Scan for the cell matching the given text and deliver its (x, y) coordinate at center. 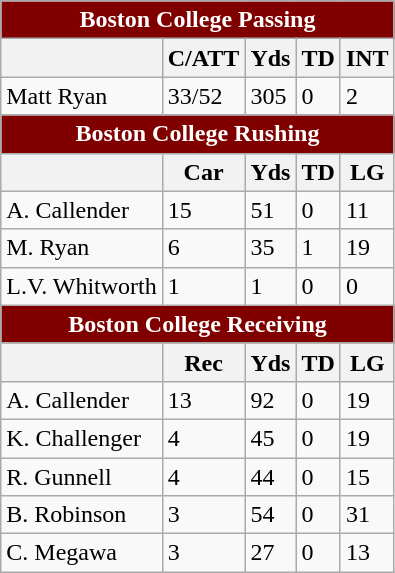
31 (367, 515)
R. Gunnell (82, 477)
Boston College Passing (198, 20)
Boston College Rushing (198, 134)
305 (270, 96)
33/52 (204, 96)
45 (270, 438)
35 (270, 248)
C/ATT (204, 58)
Boston College Receiving (198, 324)
6 (204, 248)
2 (367, 96)
11 (367, 210)
Car (204, 172)
K. Challenger (82, 438)
92 (270, 400)
54 (270, 515)
51 (270, 210)
Matt Ryan (82, 96)
B. Robinson (82, 515)
C. Megawa (82, 553)
INT (367, 58)
L.V. Whitworth (82, 286)
44 (270, 477)
Rec (204, 362)
M. Ryan (82, 248)
27 (270, 553)
